From the cell containing the given text, extract its center point as [X, Y] coordinate. 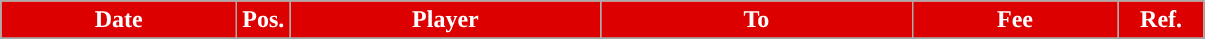
Ref. [1161, 20]
To [756, 20]
Fee [1015, 20]
Pos. [264, 20]
Player [446, 20]
Date [119, 20]
